From the cell containing the given text, extract its center point as (x, y) coordinate. 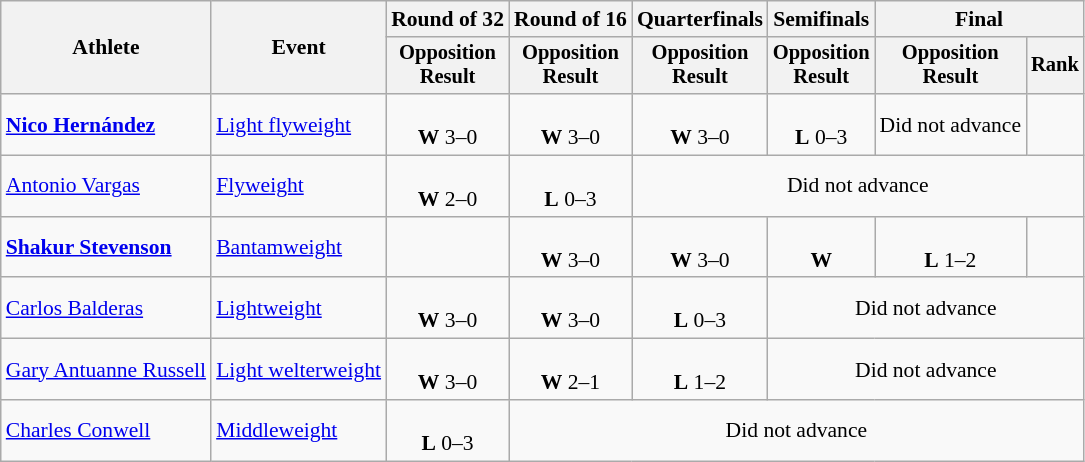
Semifinals (822, 19)
W (822, 248)
W 2–0 (448, 186)
Carlos Balderas (106, 308)
Rank (1055, 66)
Antonio Vargas (106, 186)
Gary Antuanne Russell (106, 370)
Charles Conwell (106, 430)
Light welterweight (298, 370)
Lightweight (298, 308)
Athlete (106, 48)
Quarterfinals (700, 19)
Shakur Stevenson (106, 248)
W 2–1 (570, 370)
Round of 16 (570, 19)
Light flyweight (298, 124)
Bantamweight (298, 248)
Final (978, 19)
Nico Hernández (106, 124)
Event (298, 48)
Flyweight (298, 186)
Middleweight (298, 430)
Round of 32 (448, 19)
